Detect which cell encompasses the target text, then output its [x, y] center coordinate. 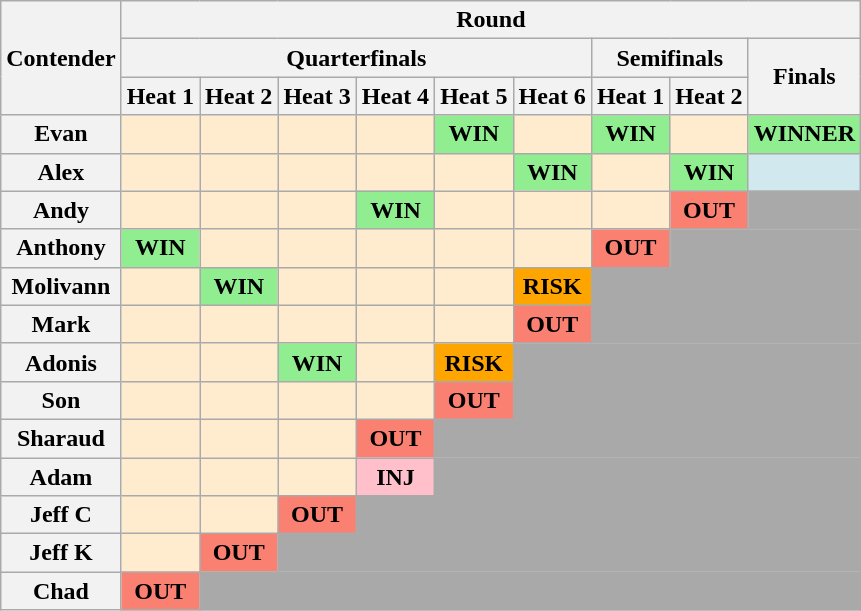
Andy [61, 210]
Mark [61, 324]
Round [490, 20]
Heat 5 [474, 96]
Finals [804, 77]
Jeff K [61, 553]
Contender [61, 58]
Son [61, 400]
Chad [61, 591]
Quarterfinals [356, 58]
Adonis [61, 362]
WINNER [804, 134]
Sharaud [61, 438]
Heat 3 [317, 96]
Molivann [61, 286]
Semifinals [670, 58]
Adam [61, 477]
Anthony [61, 248]
Evan [61, 134]
Heat 4 [395, 96]
Jeff C [61, 515]
Alex [61, 172]
Heat 6 [552, 96]
INJ [395, 477]
